Extract the [x, y] coordinate from the center of the cell holding the provided text.  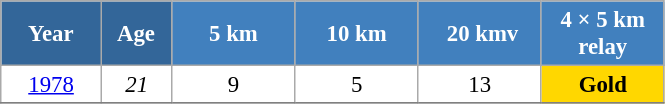
5 km [234, 34]
5 [356, 85]
1978 [52, 85]
Year [52, 34]
Gold [602, 85]
10 km [356, 34]
21 [136, 85]
Age [136, 34]
9 [234, 85]
20 kmv [480, 34]
13 [480, 85]
4 × 5 km relay [602, 34]
